Search for the cell housing the specified text and yield its [X, Y] center coordinate. 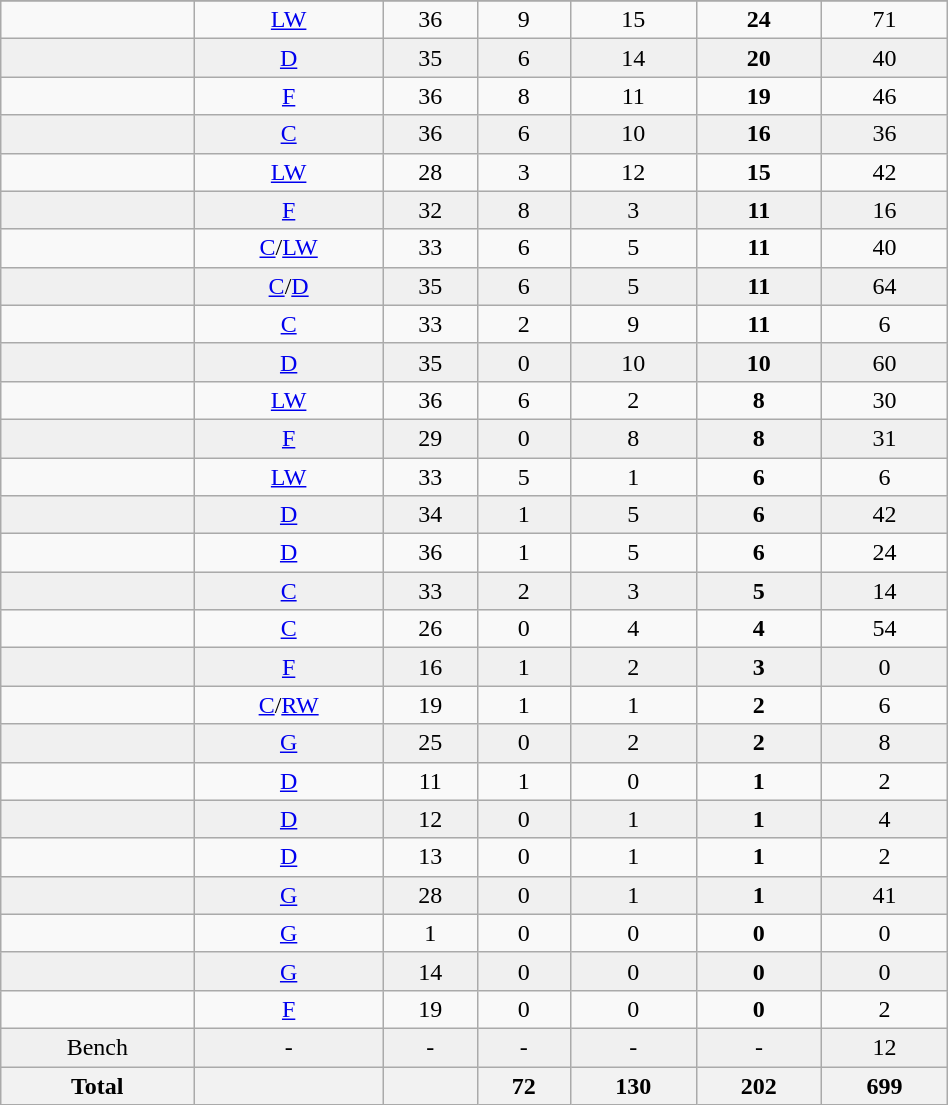
32 [430, 210]
20 [759, 58]
41 [885, 895]
25 [430, 743]
71 [885, 20]
46 [885, 96]
31 [885, 438]
64 [885, 286]
C/RW [289, 705]
13 [430, 857]
26 [430, 629]
202 [759, 1085]
54 [885, 629]
72 [524, 1085]
699 [885, 1085]
60 [885, 362]
30 [885, 400]
C/LW [289, 248]
130 [634, 1085]
Total [98, 1085]
Bench [98, 1047]
34 [430, 515]
C/D [289, 286]
29 [430, 438]
